Scan for the cell matching the given text and deliver its [x, y] coordinate at center. 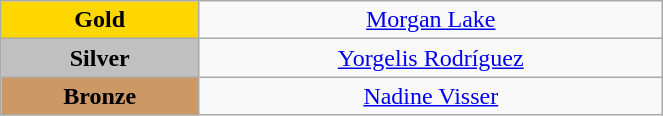
Yorgelis Rodríguez [431, 58]
Bronze [100, 96]
Silver [100, 58]
Nadine Visser [431, 96]
Gold [100, 20]
Morgan Lake [431, 20]
